Output the (X, Y) coordinate of the center of the cell containing the given text.  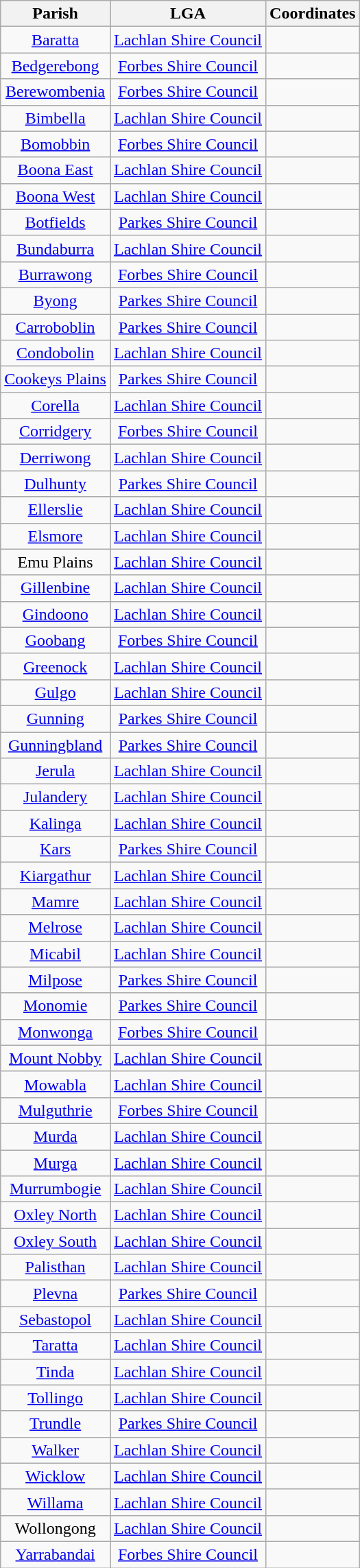
Mowabla (56, 1084)
Coordinates (313, 14)
Elsmore (56, 536)
Mulguthrie (56, 1110)
Trundle (56, 1424)
Wollongong (56, 1528)
Botfields (56, 222)
Kalinga (56, 823)
Byong (56, 301)
Yarrabandai (56, 1554)
Burrawong (56, 274)
Corella (56, 406)
Melrose (56, 928)
LGA (188, 14)
Derriwong (56, 458)
Bedgerebong (56, 66)
Willama (56, 1502)
Mount Nobby (56, 1058)
Oxley North (56, 1215)
Julandery (56, 797)
Monwonga (56, 1032)
Gindoono (56, 614)
Gunning (56, 718)
Gulgo (56, 692)
Mamre (56, 902)
Tollingo (56, 1398)
Kars (56, 850)
Murga (56, 1163)
Gunningbland (56, 745)
Palisthan (56, 1267)
Berewombenia (56, 92)
Taratta (56, 1346)
Ellerslie (56, 510)
Bundaburra (56, 248)
Jerula (56, 771)
Gillenbine (56, 588)
Micabil (56, 954)
Goobang (56, 640)
Bomobbin (56, 144)
Parish (56, 14)
Tinda (56, 1372)
Condobolin (56, 353)
Boona East (56, 170)
Milpose (56, 980)
Emu Plains (56, 562)
Dulhunty (56, 484)
Plevna (56, 1294)
Boona West (56, 196)
Baratta (56, 40)
Oxley South (56, 1241)
Greenock (56, 666)
Corridgery (56, 432)
Cookeys Plains (56, 379)
Carroboblin (56, 327)
Bimbella (56, 118)
Wicklow (56, 1476)
Kiargathur (56, 876)
Murrumbogie (56, 1189)
Sebastopol (56, 1320)
Walker (56, 1450)
Murda (56, 1136)
Monomie (56, 1006)
